Scan for the cell matching the given text and deliver its (X, Y) coordinate at center. 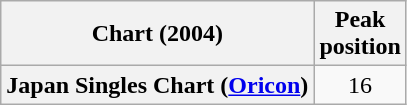
16 (360, 85)
Peakposition (360, 34)
Chart (2004) (158, 34)
Japan Singles Chart (Oricon) (158, 85)
